Search for the cell housing the specified text and yield its (x, y) center coordinate. 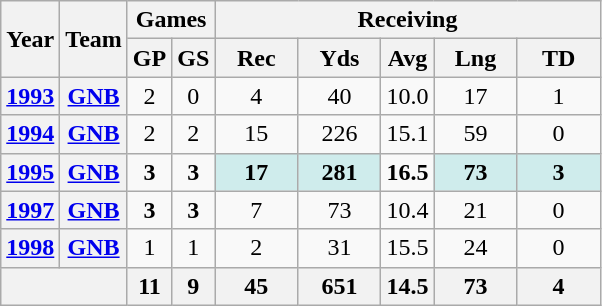
45 (256, 286)
10.0 (408, 96)
15.5 (408, 248)
9 (194, 286)
TD (558, 58)
24 (476, 248)
GS (194, 58)
15.1 (408, 134)
Games (170, 20)
651 (340, 286)
1995 (30, 172)
40 (340, 96)
21 (476, 210)
11 (149, 286)
281 (340, 172)
Receiving (408, 20)
Team (94, 39)
31 (340, 248)
1998 (30, 248)
1997 (30, 210)
Rec (256, 58)
15 (256, 134)
Avg (408, 58)
14.5 (408, 286)
1993 (30, 96)
1994 (30, 134)
Lng (476, 58)
Year (30, 39)
226 (340, 134)
10.4 (408, 210)
59 (476, 134)
16.5 (408, 172)
GP (149, 58)
7 (256, 210)
Yds (340, 58)
